Determine the [X, Y] coordinate at the center of the cell enclosing the given text.  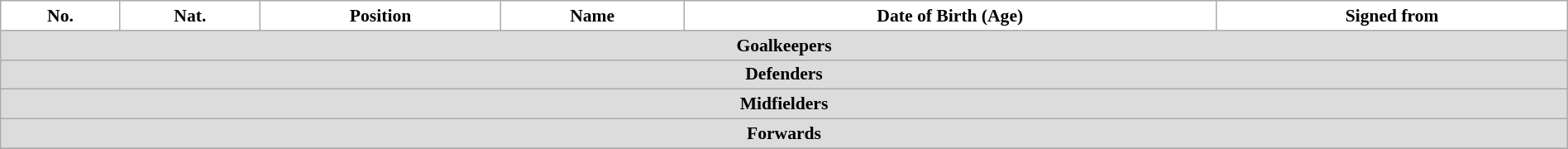
Nat. [190, 16]
Signed from [1392, 16]
Goalkeepers [784, 46]
Name [592, 16]
Forwards [784, 134]
No. [60, 16]
Defenders [784, 74]
Position [380, 16]
Date of Birth (Age) [950, 16]
Midfielders [784, 104]
